Locate the cell with the specified text and output its (X, Y) center coordinate. 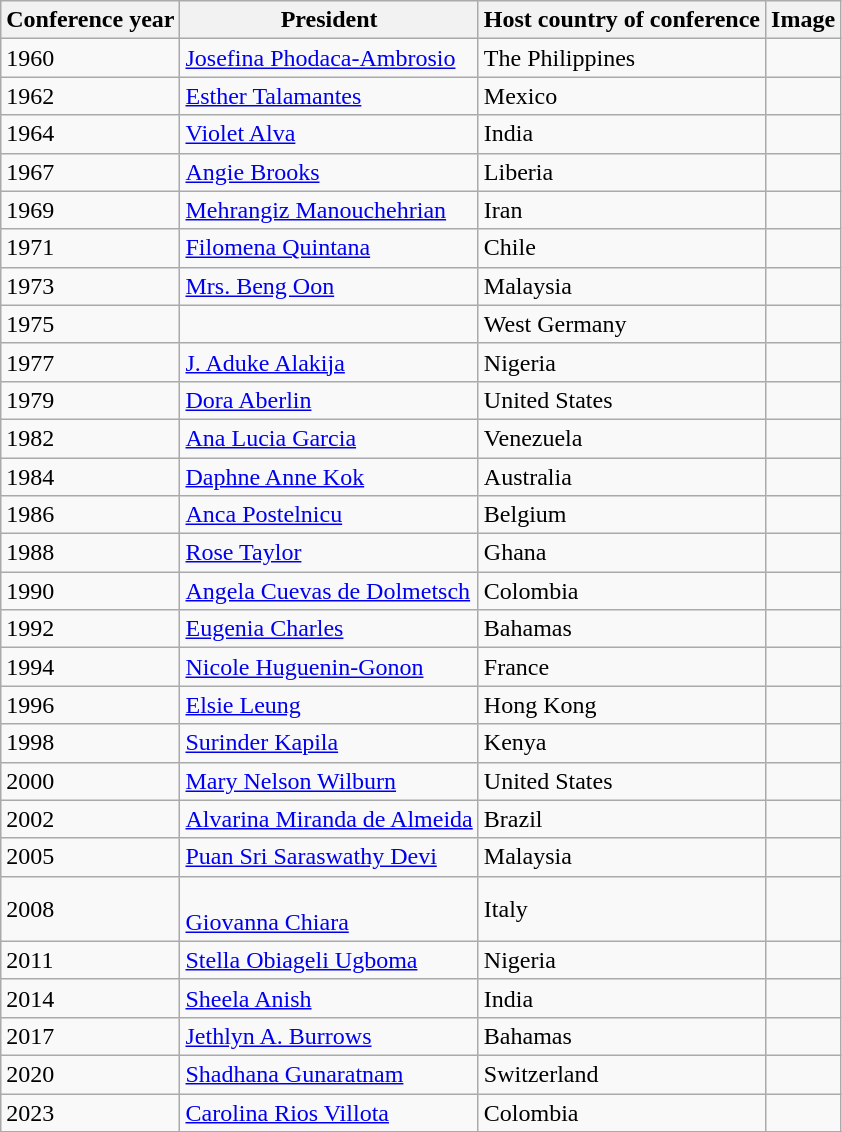
Brazil (622, 819)
2002 (90, 819)
1988 (90, 553)
Eugenia Charles (329, 629)
Angie Brooks (329, 172)
1962 (90, 96)
Hong Kong (622, 705)
Conference year (90, 20)
Iran (622, 210)
Jethlyn A. Burrows (329, 1036)
Anca Postelnicu (329, 515)
Mrs. Beng Oon (329, 286)
1975 (90, 324)
Ana Lucia Garcia (329, 438)
Shadhana Gunaratnam (329, 1074)
1990 (90, 591)
Angela Cuevas de Dolmetsch (329, 591)
2005 (90, 857)
1960 (90, 58)
Stella Obiageli Ugboma (329, 960)
1973 (90, 286)
J. Aduke Alakija (329, 362)
1964 (90, 134)
Venezuela (622, 438)
Image (804, 20)
Italy (622, 908)
Mehrangiz Manouchehrian (329, 210)
Mary Nelson Wilburn (329, 781)
Belgium (622, 515)
1967 (90, 172)
2020 (90, 1074)
France (622, 667)
1986 (90, 515)
1996 (90, 705)
2014 (90, 998)
1992 (90, 629)
Switzerland (622, 1074)
The Philippines (622, 58)
Surinder Kapila (329, 743)
1971 (90, 248)
2011 (90, 960)
2008 (90, 908)
Nicole Huguenin-Gonon (329, 667)
Australia (622, 477)
Mexico (622, 96)
Liberia (622, 172)
Giovanna Chiara (329, 908)
Violet Alva (329, 134)
President (329, 20)
West Germany (622, 324)
Host country of conference (622, 20)
2000 (90, 781)
Elsie Leung (329, 705)
2017 (90, 1036)
Rose Taylor (329, 553)
Puan Sri Saraswathy Devi (329, 857)
1969 (90, 210)
Alvarina Miranda de Almeida (329, 819)
Daphne Anne Kok (329, 477)
Carolina Rios Villota (329, 1113)
Esther Talamantes (329, 96)
Kenya (622, 743)
1979 (90, 400)
Josefina Phodaca-Ambrosio (329, 58)
1994 (90, 667)
1977 (90, 362)
Chile (622, 248)
Ghana (622, 553)
Sheela Anish (329, 998)
1982 (90, 438)
Filomena Quintana (329, 248)
Dora Aberlin (329, 400)
1998 (90, 743)
2023 (90, 1113)
1984 (90, 477)
